Search for the cell housing the specified text and yield its [X, Y] center coordinate. 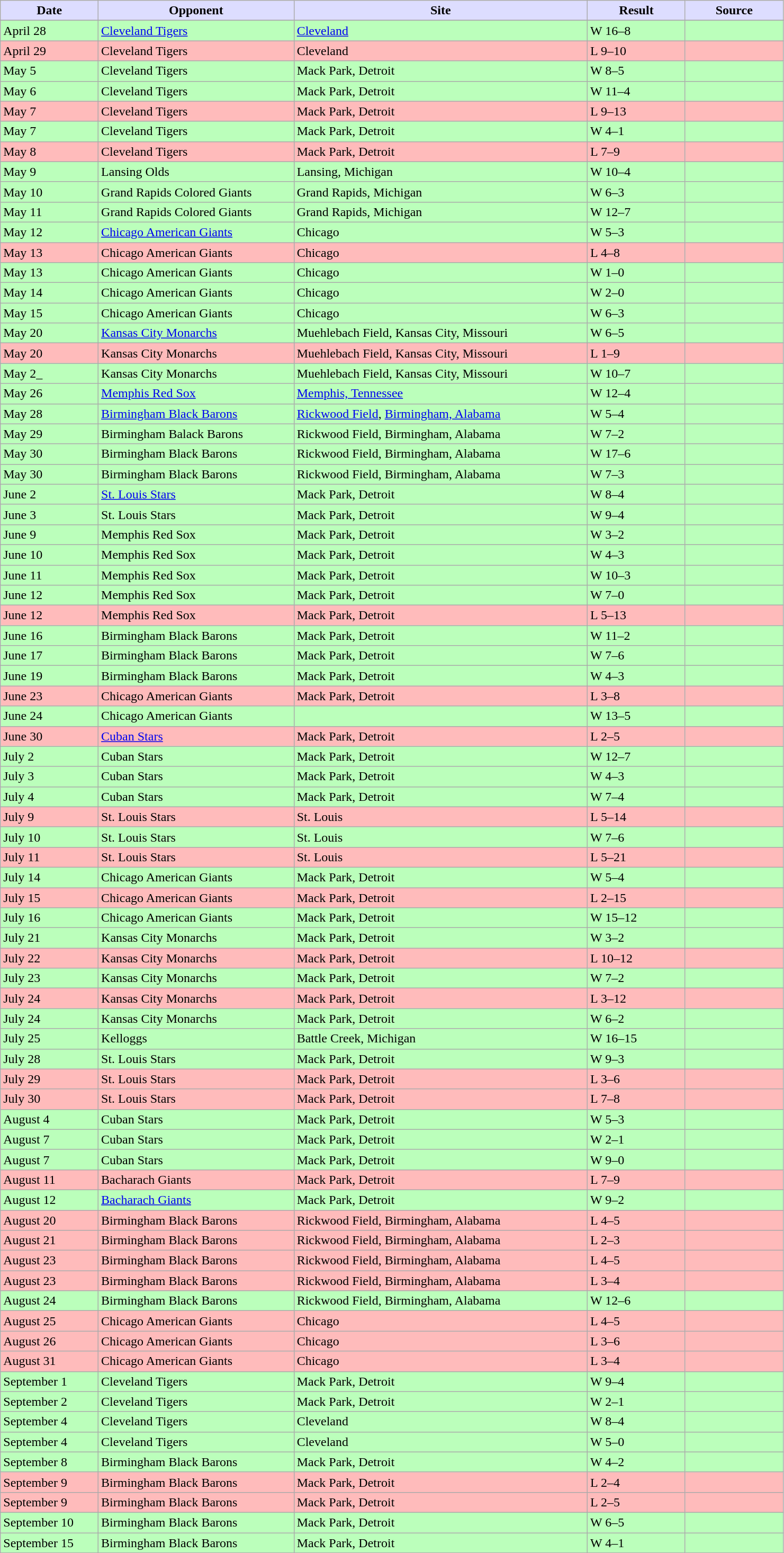
L 2–3 [636, 1240]
W 8–5 [636, 71]
Lansing, Michigan [440, 172]
July 15 [50, 898]
W 16–15 [636, 1039]
Kelloggs [196, 1039]
May 9 [50, 172]
L 5–21 [636, 857]
May 5 [50, 71]
W 11–2 [636, 636]
Site [440, 11]
L 9–10 [636, 51]
June 16 [50, 636]
June 2 [50, 494]
Lansing Olds [196, 172]
W 10–4 [636, 172]
June 23 [50, 696]
September 15 [50, 1543]
W 12–6 [636, 1301]
Source [734, 11]
July 28 [50, 1059]
W 13–5 [636, 716]
W 10–7 [636, 373]
June 3 [50, 514]
W 9–0 [636, 1159]
L 7–8 [636, 1099]
L 10–12 [636, 958]
W 5–0 [636, 1442]
August 12 [50, 1200]
L 2–15 [636, 898]
May 29 [50, 434]
May 11 [50, 212]
L 4–8 [636, 253]
July 16 [50, 918]
W 7–4 [636, 797]
August 31 [50, 1361]
June 24 [50, 716]
May 6 [50, 91]
July 22 [50, 958]
W 1–0 [636, 273]
July 21 [50, 938]
June 9 [50, 534]
May 28 [50, 414]
L 9–13 [636, 111]
June 17 [50, 656]
May 8 [50, 151]
July 11 [50, 857]
August 25 [50, 1321]
August 24 [50, 1301]
Date [50, 11]
July 4 [50, 797]
August 20 [50, 1220]
April 28 [50, 31]
Memphis, Tennessee [440, 394]
May 10 [50, 192]
L 5–13 [636, 615]
L 3–8 [636, 696]
Opponent [196, 11]
May 12 [50, 232]
W 7–3 [636, 474]
L 1–9 [636, 353]
W 10–3 [636, 575]
June 19 [50, 676]
August 11 [50, 1180]
September 10 [50, 1522]
July 10 [50, 837]
August 21 [50, 1240]
July 9 [50, 817]
September 8 [50, 1462]
W 11–4 [636, 91]
W 9–2 [636, 1200]
May 15 [50, 313]
W 7–0 [636, 595]
July 3 [50, 776]
July 23 [50, 978]
W 15–12 [636, 918]
W 4–2 [636, 1462]
Battle Creek, Michigan [440, 1039]
September 1 [50, 1381]
W 12–4 [636, 394]
July 29 [50, 1079]
July 2 [50, 756]
May 26 [50, 394]
September 2 [50, 1402]
June 10 [50, 555]
L 5–14 [636, 817]
May 2_ [50, 373]
July 14 [50, 877]
April 29 [50, 51]
August 4 [50, 1119]
May 14 [50, 293]
Birmingham Balack Barons [196, 434]
W 9–3 [636, 1059]
L 3–12 [636, 998]
June 11 [50, 575]
W 17–6 [636, 454]
July 25 [50, 1039]
W 6–2 [636, 1019]
W 2–0 [636, 293]
W 16–8 [636, 31]
Result [636, 11]
August 26 [50, 1341]
July 30 [50, 1099]
June 30 [50, 736]
L 2–4 [636, 1482]
